Scan for the cell matching the given text and deliver its [X, Y] coordinate at center. 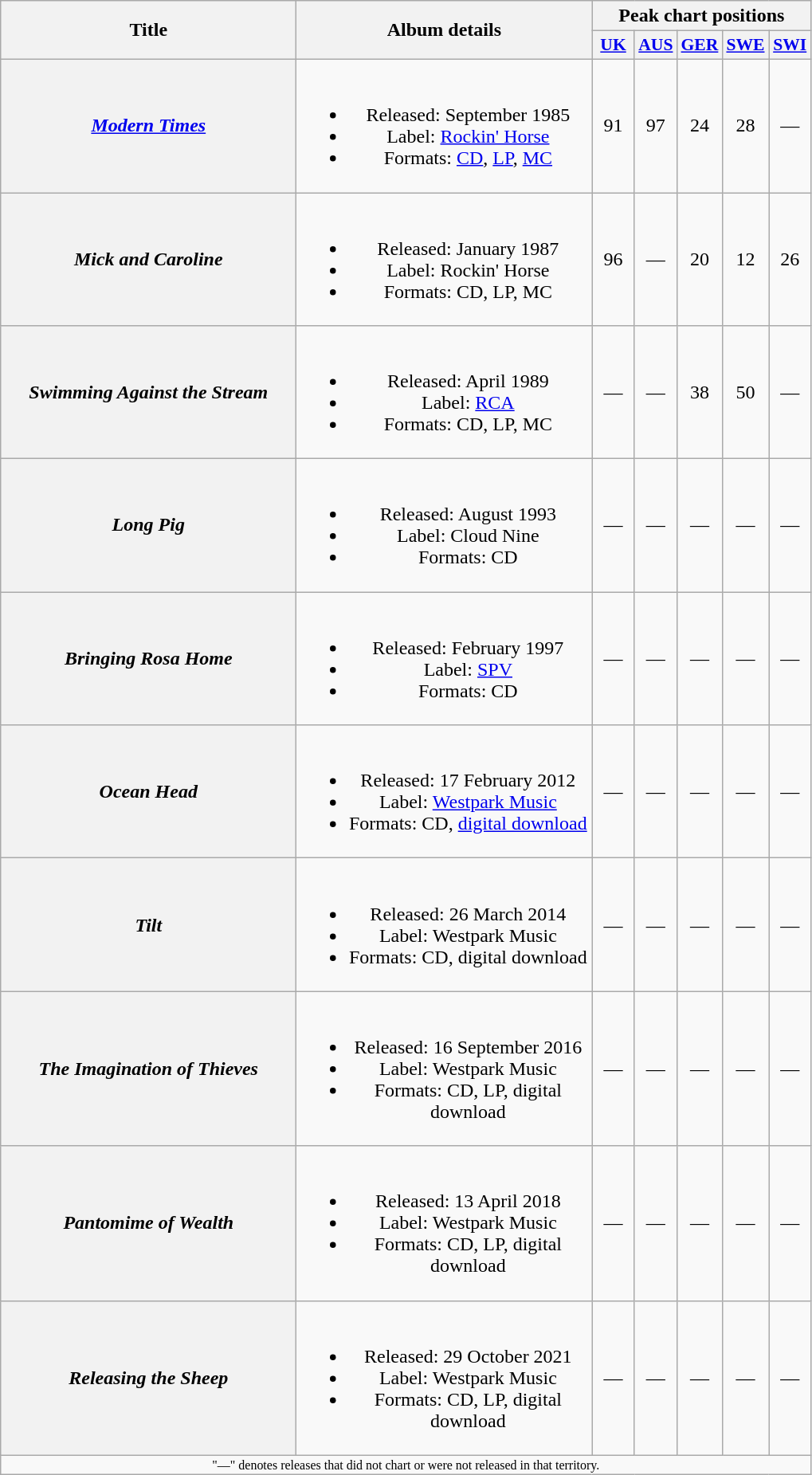
Peak chart positions [701, 16]
AUS [655, 45]
Released: February 1997Label: SPVFormats: CD [445, 658]
SWE [745, 45]
Released: August 1993Label: Cloud NineFormats: CD [445, 526]
Swimming Against the Stream [148, 392]
50 [745, 392]
Released: January 1987Label: Rockin' HorseFormats: CD, LP, MC [445, 260]
Tilt [148, 924]
28 [745, 126]
Album details [445, 30]
SWI [790, 45]
Released: 26 March 2014Label: Westpark MusicFormats: CD, digital download [445, 924]
Pantomime of Wealth [148, 1223]
Mick and Caroline [148, 260]
Released: 16 September 2016Label: Westpark MusicFormats: CD, LP, digital download [445, 1069]
96 [614, 260]
Long Pig [148, 526]
Released: April 1989Label: RCAFormats: CD, LP, MC [445, 392]
20 [700, 260]
Releasing the Sheep [148, 1378]
24 [700, 126]
Modern Times [148, 126]
"—" denotes releases that did not chart or were not released in that territory. [406, 1465]
Released: 13 April 2018Label: Westpark MusicFormats: CD, LP, digital download [445, 1223]
Bringing Rosa Home [148, 658]
UK [614, 45]
91 [614, 126]
Ocean Head [148, 792]
The Imagination of Thieves [148, 1069]
12 [745, 260]
Released: September 1985Label: Rockin' HorseFormats: CD, LP, MC [445, 126]
Released: 17 February 2012Label: Westpark MusicFormats: CD, digital download [445, 792]
GER [700, 45]
26 [790, 260]
38 [700, 392]
Title [148, 30]
Released: 29 October 2021Label: Westpark MusicFormats: CD, LP, digital download [445, 1378]
97 [655, 126]
